Return [x, y] of the center of cell containing provided text 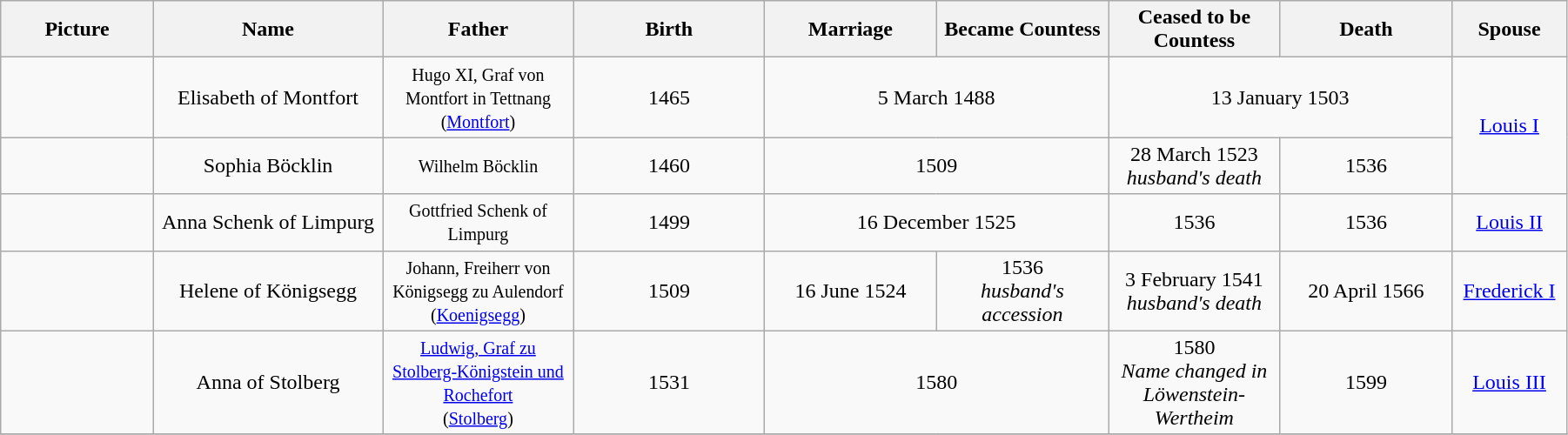
Hugo XI, Graf von Montfort in Tettnang(Montfort) [479, 97]
1531 [668, 383]
5 March 1488 [936, 97]
Frederick I [1510, 291]
1599 [1366, 383]
Wilhelm Böcklin [479, 165]
13 January 1503 [1281, 97]
Ludwig, Graf zu Stolberg-Königstein und Rochefort(Stolberg) [479, 383]
Spouse [1510, 30]
1580 Name changed in Löwenstein-Wertheim [1195, 383]
Became Countess [1022, 30]
Gottfried Schenk of Limpurg [479, 223]
Anna of Stolberg [268, 383]
Louis III [1510, 383]
Ceased to be Countess [1195, 30]
20 April 1566 [1366, 291]
Louis I [1510, 125]
Name [268, 30]
3 February 1541husband's death [1195, 291]
Helene of Königsegg [268, 291]
1460 [668, 165]
Louis II [1510, 223]
Anna Schenk of Limpurg [268, 223]
1499 [668, 223]
Picture [77, 30]
Elisabeth of Montfort [268, 97]
1536husband's accession [1022, 291]
28 March 1523husband's death [1195, 165]
16 December 1525 [936, 223]
Sophia Böcklin [268, 165]
Johann, Freiherr von Königsegg zu Aulendorf(Koenigsegg) [479, 291]
16 June 1524 [851, 291]
Marriage [851, 30]
1465 [668, 97]
Father [479, 30]
Death [1366, 30]
1580 [936, 383]
Birth [668, 30]
